For the text-containing cell, return its midpoint in [x, y] coordinate format. 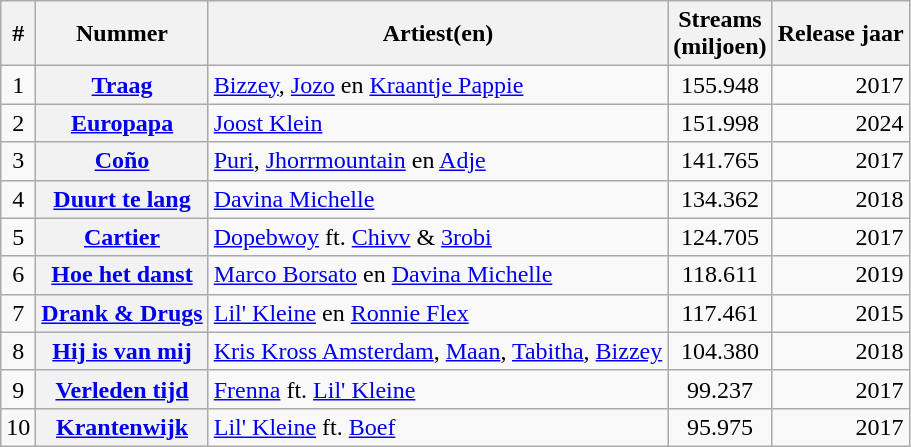
7 [18, 313]
# [18, 34]
1 [18, 85]
117.461 [720, 313]
10 [18, 427]
4 [18, 199]
Drank & Drugs [122, 313]
Joost Klein [438, 123]
6 [18, 275]
Hij is van mij [122, 351]
141.765 [720, 161]
Streams(miljoen) [720, 34]
Dopebwoy ft. Chivv & 3robi [438, 237]
Coño [122, 161]
Bizzey, Jozo en Kraantje Pappie [438, 85]
Release jaar [840, 34]
Duurt te lang [122, 199]
9 [18, 389]
8 [18, 351]
Davina Michelle [438, 199]
2015 [840, 313]
Frenna ft. Lil' Kleine [438, 389]
Nummer [122, 34]
2019 [840, 275]
Puri, Jhorrmountain en Adje [438, 161]
Verleden tijd [122, 389]
2 [18, 123]
2024 [840, 123]
155.948 [720, 85]
Kris Kross Amsterdam, Maan, Tabitha, Bizzey [438, 351]
Krantenwijk [122, 427]
Marco Borsato en Davina Michelle [438, 275]
118.611 [720, 275]
5 [18, 237]
99.237 [720, 389]
Cartier [122, 237]
Traag [122, 85]
151.998 [720, 123]
104.380 [720, 351]
Artiest(en) [438, 34]
95.975 [720, 427]
3 [18, 161]
124.705 [720, 237]
134.362 [720, 199]
Lil' Kleine en Ronnie Flex [438, 313]
Europapa [122, 123]
Hoe het danst [122, 275]
Lil' Kleine ft. Boef [438, 427]
